Return (X, Y) of the center of cell containing provided text 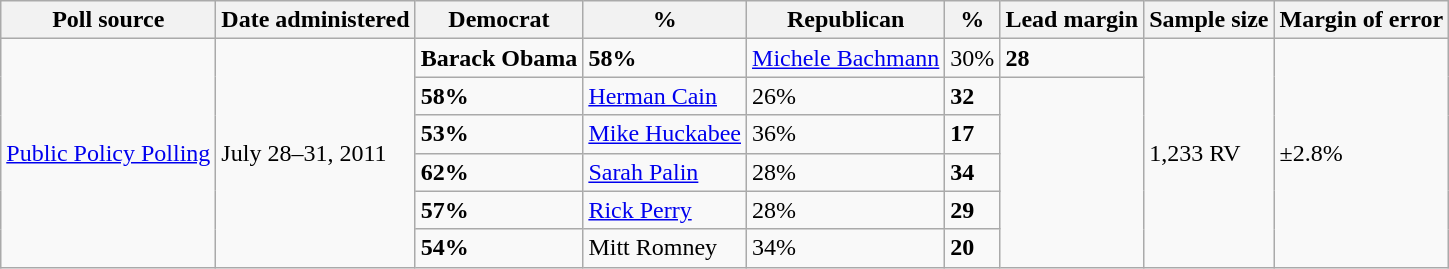
Barack Obama (499, 58)
Sarah Palin (665, 172)
Margin of error (1362, 20)
Public Policy Polling (108, 153)
32 (972, 96)
1,233 RV (1209, 153)
Herman Cain (665, 96)
Date administered (316, 20)
Rick Perry (665, 210)
57% (499, 210)
±2.8% (1362, 153)
26% (846, 96)
20 (972, 248)
Lead margin (1072, 20)
36% (846, 134)
Democrat (499, 20)
Poll source (108, 20)
Republican (846, 20)
Sample size (1209, 20)
54% (499, 248)
30% (972, 58)
July 28–31, 2011 (316, 153)
62% (499, 172)
28 (1072, 58)
53% (499, 134)
Mitt Romney (665, 248)
Michele Bachmann (846, 58)
34% (846, 248)
Mike Huckabee (665, 134)
34 (972, 172)
29 (972, 210)
17 (972, 134)
